Determine the [x, y] coordinate at the center of the cell enclosing the given text.  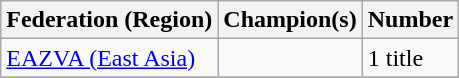
1 title [410, 58]
Champion(s) [290, 20]
EAZVA (East Asia) [110, 58]
Federation (Region) [110, 20]
Number [410, 20]
